Return [x, y] of the center of cell containing provided text 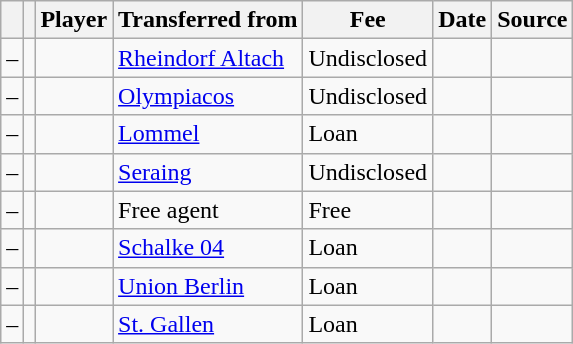
Player [74, 20]
Lommel [208, 134]
Seraing [208, 172]
Union Berlin [208, 286]
Olympiacos [208, 96]
Source [532, 20]
Schalke 04 [208, 248]
Rheindorf Altach [208, 58]
Fee [368, 20]
Date [462, 20]
Free [368, 210]
Transferred from [208, 20]
St. Gallen [208, 324]
Free agent [208, 210]
